Provide the [X, Y] coordinate of the cell's center where the given text is located.  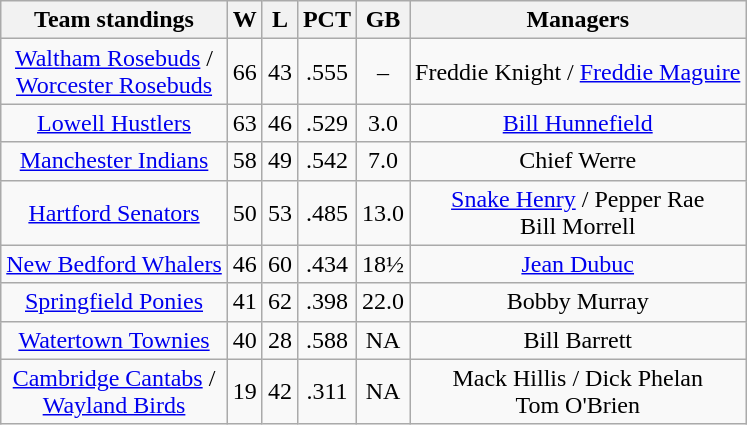
Mack Hillis / Dick Phelan Tom O'Brien [578, 392]
W [244, 20]
Snake Henry / Pepper Rae Bill Morrell [578, 212]
50 [244, 212]
Springfield Ponies [114, 302]
49 [280, 161]
18½ [382, 264]
Manchester Indians [114, 161]
66 [244, 72]
3.0 [382, 123]
.434 [326, 264]
Hartford Senators [114, 212]
Team standings [114, 20]
GB [382, 20]
19 [244, 392]
Bill Barrett [578, 340]
42 [280, 392]
62 [280, 302]
Watertown Townies [114, 340]
53 [280, 212]
New Bedford Whalers [114, 264]
– [382, 72]
28 [280, 340]
7.0 [382, 161]
Chief Werre [578, 161]
Freddie Knight / Freddie Maguire [578, 72]
.542 [326, 161]
43 [280, 72]
.485 [326, 212]
60 [280, 264]
.588 [326, 340]
Lowell Hustlers [114, 123]
.555 [326, 72]
PCT [326, 20]
.398 [326, 302]
41 [244, 302]
Bobby Murray [578, 302]
58 [244, 161]
Waltham Rosebuds / Worcester Rosebuds [114, 72]
Jean Dubuc [578, 264]
.311 [326, 392]
.529 [326, 123]
Cambridge Cantabs / Wayland Birds [114, 392]
Bill Hunnefield [578, 123]
63 [244, 123]
40 [244, 340]
Managers [578, 20]
L [280, 20]
22.0 [382, 302]
13.0 [382, 212]
